Identify which cell holds the provided text, then report its (X, Y) central coordinate. 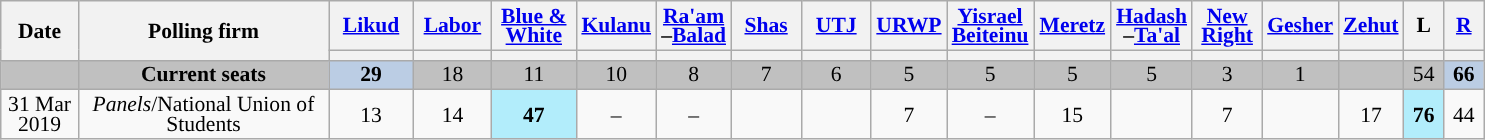
18 (453, 75)
Gesher (1300, 26)
Labor (453, 26)
Shas (766, 26)
17 (1370, 114)
Likud (370, 26)
76 (1424, 114)
Date (40, 30)
11 (534, 75)
Zehut (1370, 26)
47 (534, 114)
10 (616, 75)
YisraelBeiteinu (990, 26)
Panels/National Union of Students (203, 114)
3 (1227, 75)
Blue &White (534, 26)
Polling firm (203, 30)
8 (694, 75)
URWP (908, 26)
15 (1073, 114)
13 (370, 114)
54 (1424, 75)
Meretz (1073, 26)
L (1424, 26)
Kulanu (616, 26)
66 (1464, 75)
1 (1300, 75)
NewRight (1227, 26)
6 (836, 75)
14 (453, 114)
Current seats (203, 75)
Ra'am–Balad (694, 26)
29 (370, 75)
UTJ (836, 26)
31 Mar 2019 (40, 114)
Hadash–Ta'al (1152, 26)
44 (1464, 114)
R (1464, 26)
